Find where the given text appears and provide that cell's center as [X, Y] coordinate. 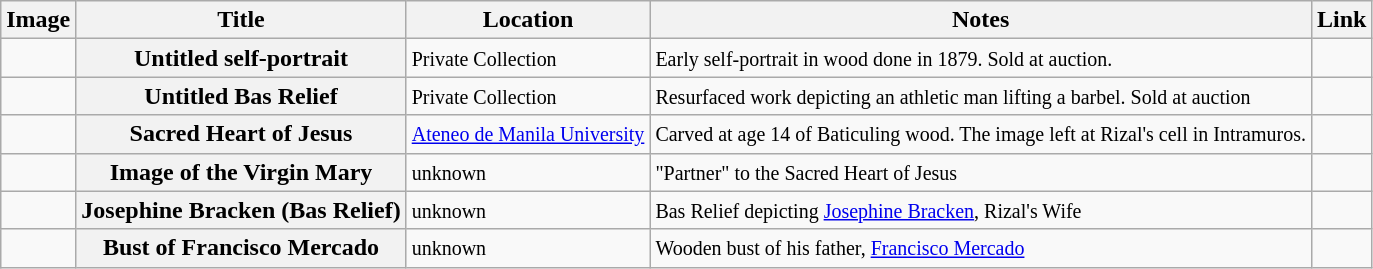
Bas Relief depicting Josephine Bracken, Rizal's Wife [981, 210]
Untitled Bas Relief [241, 96]
Bust of Francisco Mercado [241, 248]
"Partner" to the Sacred Heart of Jesus [981, 172]
Link [1342, 20]
Early self-portrait in wood done in 1879. Sold at auction. [981, 58]
Ateneo de Manila University [528, 134]
Notes [981, 20]
Carved at age 14 of Baticuling wood. The image left at Rizal's cell in Intramuros. [981, 134]
Sacred Heart of Jesus [241, 134]
Untitled self-portrait [241, 58]
Image of the Virgin Mary [241, 172]
Resurfaced work depicting an athletic man lifting a barbel. Sold at auction [981, 96]
Image [38, 20]
Josephine Bracken (Bas Relief) [241, 210]
Wooden bust of his father, Francisco Mercado [981, 248]
Title [241, 20]
Location [528, 20]
